Provide the [x, y] coordinate of the cell's center where the given text is located.  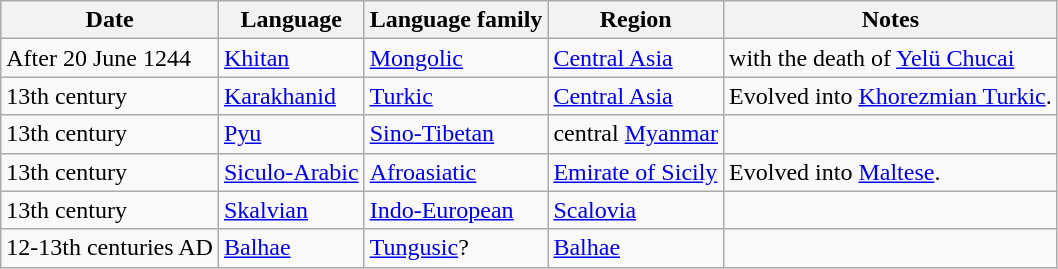
Khitan [291, 58]
Language [291, 20]
Evolved into Khorezmian Turkic. [891, 96]
Emirate of Sicily [636, 172]
Indo-European [456, 210]
After 20 June 1244 [110, 58]
Mongolic [456, 58]
Region [636, 20]
with the death of Yelü Chucai [891, 58]
Date [110, 20]
Turkic [456, 96]
central Myanmar [636, 134]
Notes [891, 20]
Pyu [291, 134]
Sino-Tibetan [456, 134]
12-13th centuries AD [110, 248]
Evolved into Maltese. [891, 172]
Karakhanid [291, 96]
Skalvian [291, 210]
Tungusic? [456, 248]
Language family [456, 20]
Siculo-Arabic [291, 172]
Afroasiatic [456, 172]
Scalovia [636, 210]
